Output the (x, y) coordinate of the center of the cell containing the given text.  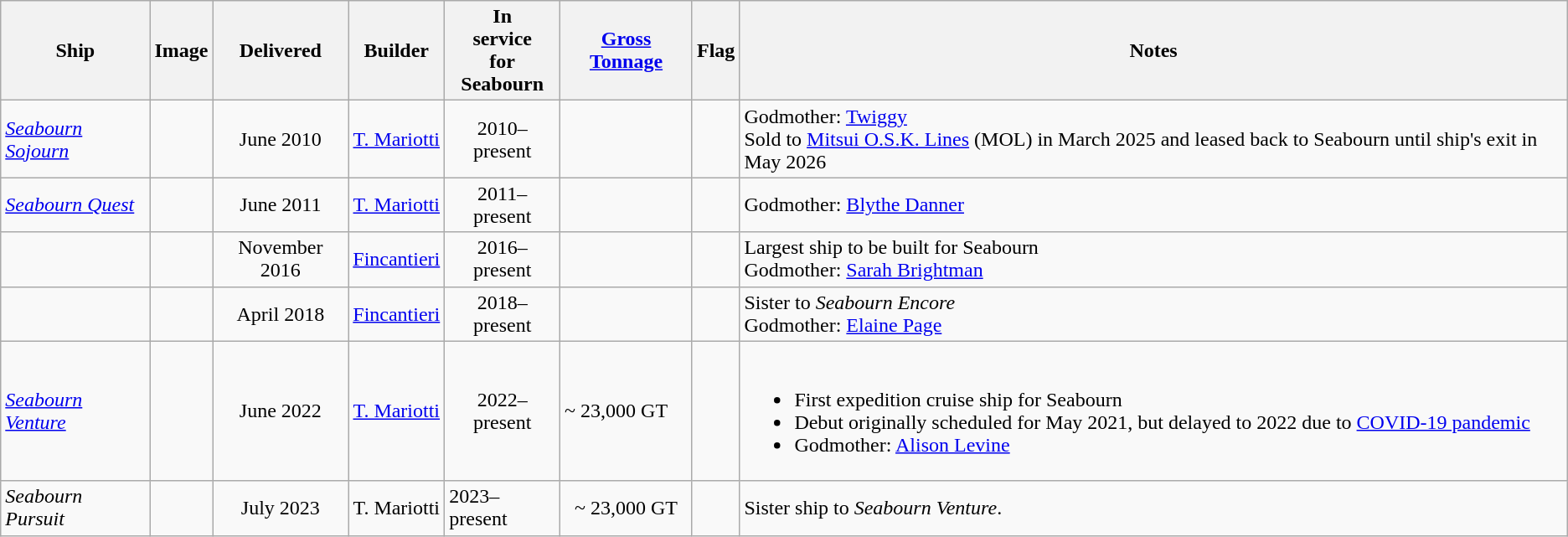
2022–present (503, 410)
April 2018 (281, 313)
June 2011 (281, 204)
Notes (1153, 50)
Godmother: Blythe Danner (1153, 204)
Image (181, 50)
Largest ship to be built for SeabournGodmother: Sarah Brightman (1153, 260)
June 2022 (281, 410)
Ship (75, 50)
Sister ship to Seabourn Venture. (1153, 508)
2010–present (503, 139)
Seabourn Pursuit (75, 508)
July 2023 (281, 508)
Seabourn Sojourn (75, 139)
Gross Tonnage (627, 50)
In service for Seabourn (503, 50)
Sister to Seabourn EncoreGodmother: Elaine Page (1153, 313)
Flag (715, 50)
Delivered (281, 50)
Godmother: TwiggySold to Mitsui O.S.K. Lines (MOL) in March 2025 and leased back to Seabourn until ship's exit in May 2026 (1153, 139)
2018–present (503, 313)
2011–present (503, 204)
November 2016 (281, 260)
Builder (397, 50)
2016–present (503, 260)
Seabourn Venture (75, 410)
June 2010 (281, 139)
2023–present (503, 508)
Seabourn Quest (75, 204)
